Scan for the cell matching the given text and deliver its (X, Y) coordinate at center. 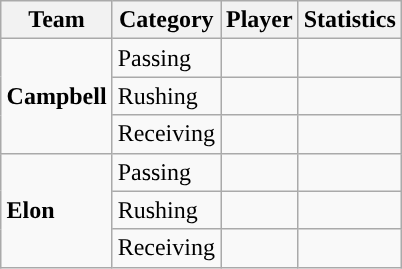
Statistics (350, 20)
Category (166, 20)
Player (259, 20)
Elon (56, 210)
Campbell (56, 96)
Team (56, 20)
